From the cell containing the given text, extract its center point as [X, Y] coordinate. 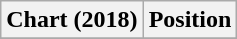
Position [190, 20]
Chart (2018) [72, 20]
